Scan for the cell matching the given text and deliver its (X, Y) coordinate at center. 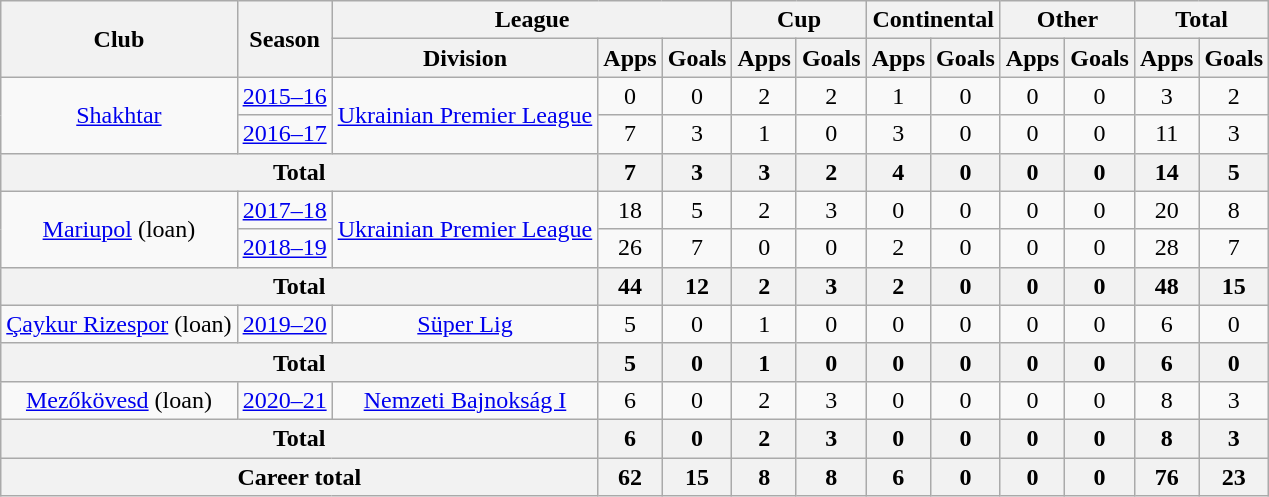
Mezőkövesd (loan) (119, 400)
14 (1166, 172)
Career total (300, 477)
Shakhtar (119, 115)
2016–17 (284, 134)
2018–19 (284, 248)
League (532, 20)
18 (630, 210)
Division (465, 58)
Cup (799, 20)
Other (1067, 20)
Mariupol (loan) (119, 229)
Nemzeti Bajnokság I (465, 400)
76 (1166, 477)
20 (1166, 210)
2015–16 (284, 96)
Süper Lig (465, 324)
Season (284, 39)
44 (630, 286)
4 (898, 172)
26 (630, 248)
2017–18 (284, 210)
48 (1166, 286)
62 (630, 477)
Continental (933, 20)
28 (1166, 248)
11 (1166, 134)
Club (119, 39)
12 (697, 286)
Çaykur Rizespor (loan) (119, 324)
2020–21 (284, 400)
2019–20 (284, 324)
23 (1234, 477)
